Detect which cell encompasses the target text, then output its (X, Y) center coordinate. 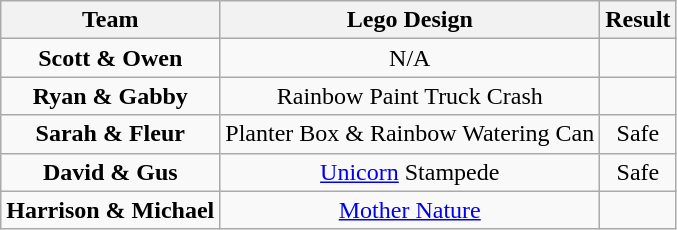
Mother Nature (410, 210)
Unicorn Stampede (410, 172)
Result (638, 20)
Sarah & Fleur (110, 134)
Ryan & Gabby (110, 96)
Harrison & Michael (110, 210)
N/A (410, 58)
Lego Design (410, 20)
Rainbow Paint Truck Crash (410, 96)
Planter Box & Rainbow Watering Can (410, 134)
Scott & Owen (110, 58)
Team (110, 20)
David & Gus (110, 172)
